Extract the [x, y] coordinate from the center of the cell holding the provided text.  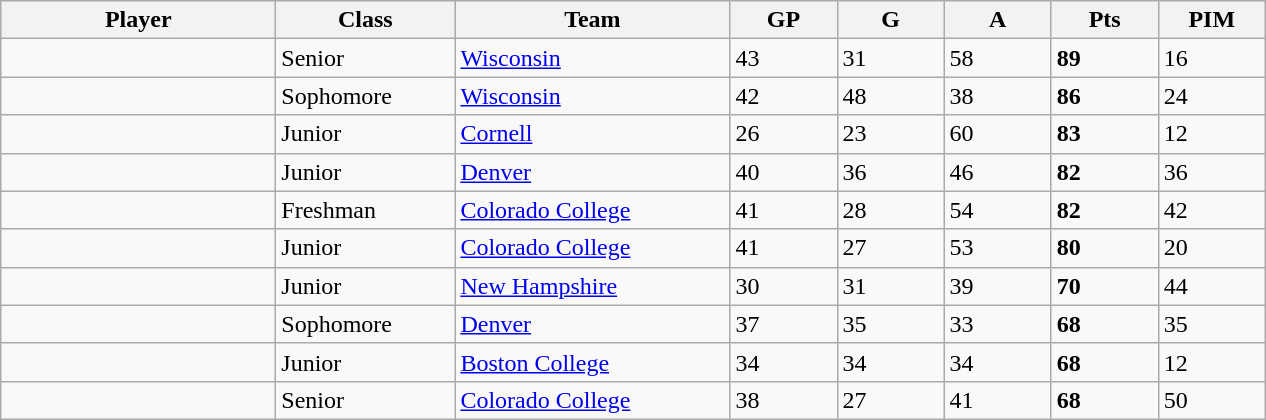
33 [998, 324]
20 [1212, 248]
89 [1104, 58]
23 [890, 134]
Boston College [592, 362]
46 [998, 172]
GP [784, 20]
86 [1104, 96]
50 [1212, 400]
Cornell [592, 134]
PIM [1212, 20]
28 [890, 210]
37 [784, 324]
80 [1104, 248]
30 [784, 286]
Player [138, 20]
40 [784, 172]
53 [998, 248]
A [998, 20]
26 [784, 134]
Team [592, 20]
70 [1104, 286]
G [890, 20]
Freshman [366, 210]
39 [998, 286]
Pts [1104, 20]
16 [1212, 58]
83 [1104, 134]
48 [890, 96]
58 [998, 58]
60 [998, 134]
54 [998, 210]
24 [1212, 96]
44 [1212, 286]
Class [366, 20]
43 [784, 58]
New Hampshire [592, 286]
